Return the (X, Y) coordinate for the center point of the cell that contains the specified text.  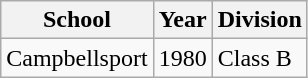
Class B (260, 58)
Campbellsport (77, 58)
Year (182, 20)
School (77, 20)
1980 (182, 58)
Division (260, 20)
